Provide the (x, y) coordinate of the cell's center where the given text is located.  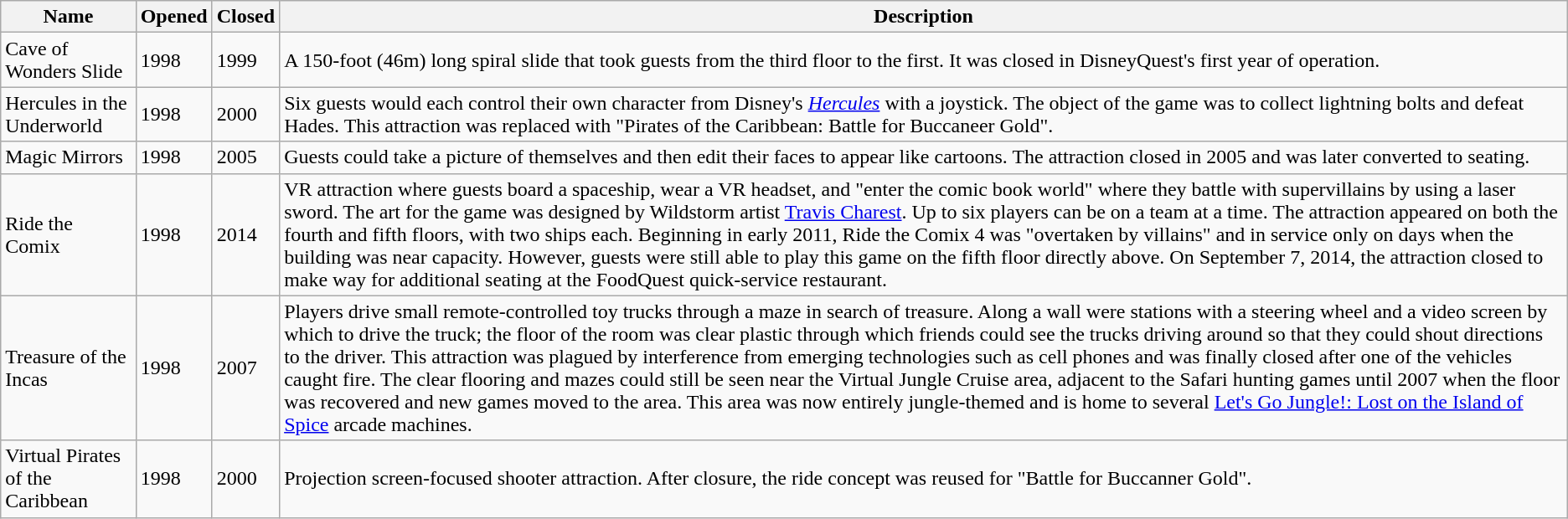
A 150-foot (46m) long spiral slide that took guests from the third floor to the first. It was closed in DisneyQuest's first year of operation. (924, 60)
Treasure of the Incas (69, 368)
1999 (245, 60)
Cave of Wonders Slide (69, 60)
Ride the Comix (69, 234)
Projection screen-focused shooter attraction. After closure, the ride concept was reused for "Battle for Buccanner Gold". (924, 479)
Magic Mirrors (69, 157)
Closed (245, 17)
Virtual Pirates of the Caribbean (69, 479)
Description (924, 17)
Hercules in the Underworld (69, 114)
Opened (174, 17)
2005 (245, 157)
Name (69, 17)
2014 (245, 234)
2007 (245, 368)
